Pinpoint the cell where the given text exists, returning its [X, Y] midpoint coordinate. 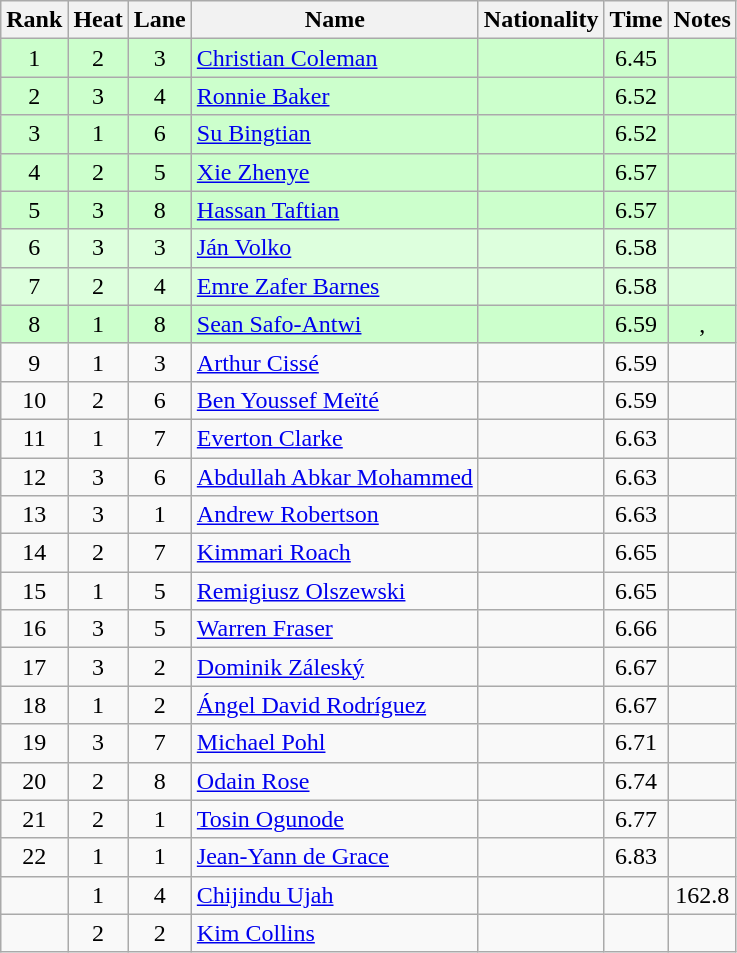
Xie Zhenye [334, 172]
6.71 [636, 743]
Kimmari Roach [334, 553]
Jean-Yann de Grace [334, 857]
Abdullah Abkar Mohammed [334, 477]
6.45 [636, 58]
Everton Clarke [334, 438]
Hassan Taftian [334, 210]
Tosin Ogunode [334, 819]
Ben Youssef Meïté [334, 400]
Name [334, 20]
12 [34, 477]
Heat [98, 20]
22 [34, 857]
Notes [702, 20]
Lane [160, 20]
6.66 [636, 629]
6.77 [636, 819]
Andrew Robertson [334, 515]
Emre Zafer Barnes [334, 286]
15 [34, 591]
Su Bingtian [334, 134]
21 [34, 819]
Arthur Cissé [334, 362]
Odain Rose [334, 781]
Chijindu Ujah [334, 895]
6.83 [636, 857]
18 [34, 705]
Ángel David Rodríguez [334, 705]
, [702, 324]
Ronnie Baker [334, 96]
19 [34, 743]
162.8 [702, 895]
17 [34, 667]
Time [636, 20]
16 [34, 629]
11 [34, 438]
9 [34, 362]
Dominik Záleský [334, 667]
14 [34, 553]
6.74 [636, 781]
13 [34, 515]
Sean Safo-Antwi [334, 324]
Nationality [541, 20]
Ján Volko [334, 248]
10 [34, 400]
Michael Pohl [334, 743]
Christian Coleman [334, 58]
20 [34, 781]
Kim Collins [334, 933]
Rank [34, 20]
Warren Fraser [334, 629]
Remigiusz Olszewski [334, 591]
